Return the (X, Y) coordinate for the center point of the cell that contains the specified text.  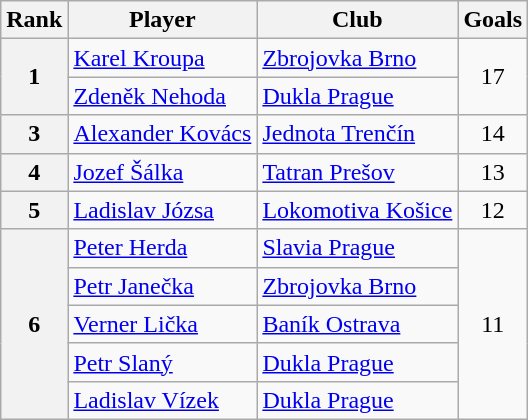
5 (34, 210)
Goals (493, 20)
Karel Kroupa (162, 58)
Tatran Prešov (358, 172)
Club (358, 20)
Jednota Trenčín (358, 134)
6 (34, 324)
Peter Herda (162, 248)
11 (493, 324)
Player (162, 20)
Jozef Šálka (162, 172)
Petr Janečka (162, 286)
4 (34, 172)
Verner Lička (162, 324)
Baník Ostrava (358, 324)
17 (493, 77)
Slavia Prague (358, 248)
1 (34, 77)
Rank (34, 20)
Ladislav Vízek (162, 400)
Zdeněk Nehoda (162, 96)
Alexander Kovács (162, 134)
Petr Slaný (162, 362)
12 (493, 210)
3 (34, 134)
14 (493, 134)
Lokomotiva Košice (358, 210)
13 (493, 172)
Ladislav Józsa (162, 210)
